Return the (X, Y) coordinate for the center point of the cell that contains the specified text.  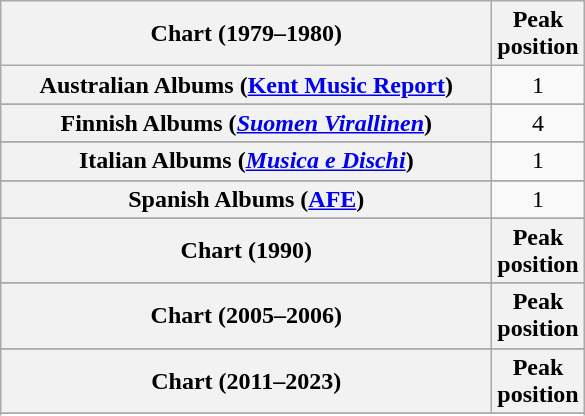
Italian Albums (Musica e Dischi) (246, 161)
Australian Albums (Kent Music Report) (246, 85)
4 (538, 123)
Chart (1979–1980) (246, 34)
Spanish Albums (AFE) (246, 199)
Finnish Albums (Suomen Virallinen) (246, 123)
Chart (1990) (246, 250)
Chart (2005–2006) (246, 316)
Chart (2011–2023) (246, 380)
